Pinpoint the cell where the given text exists, returning its (X, Y) midpoint coordinate. 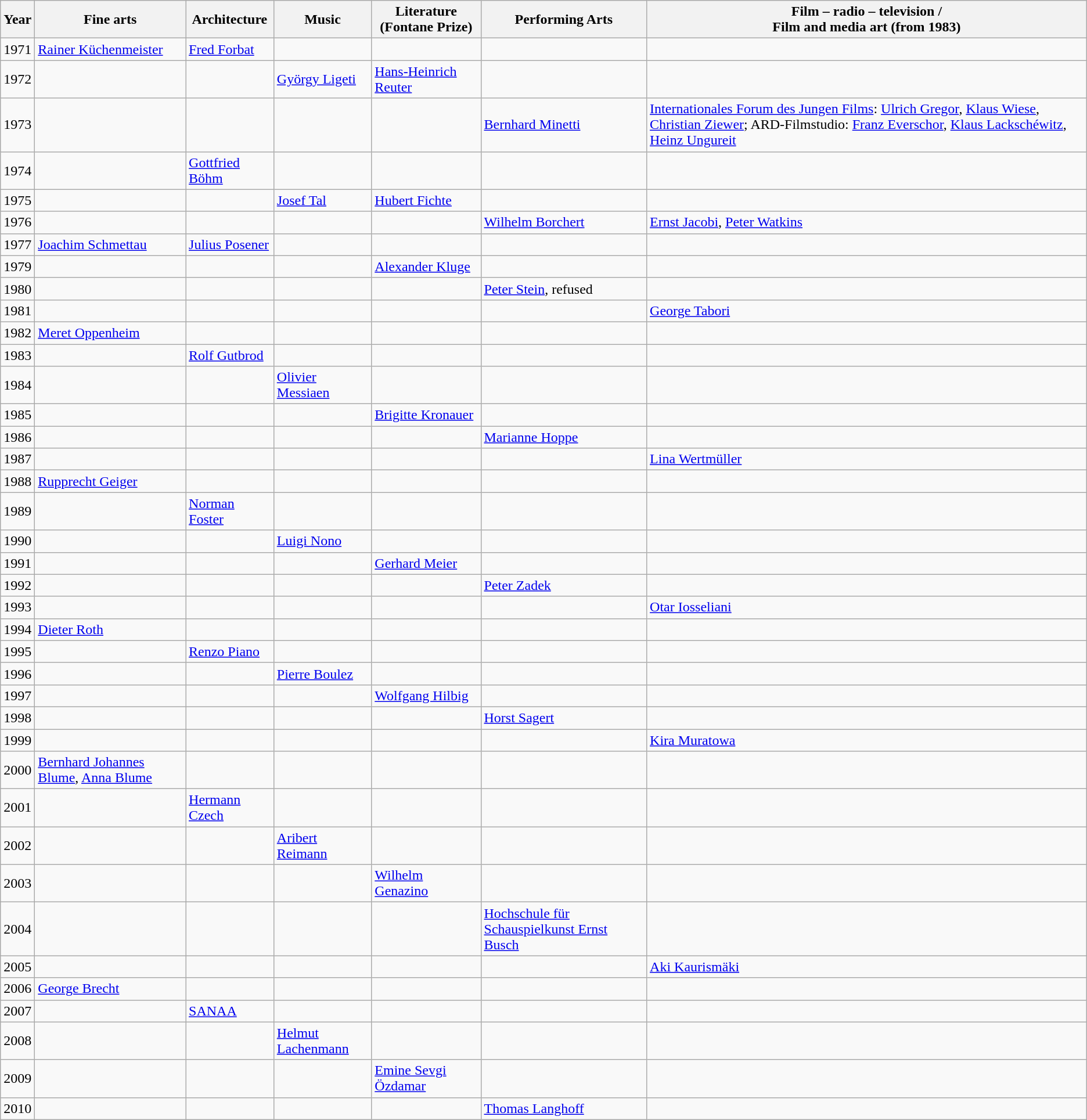
1987 (17, 459)
1981 (17, 311)
Peter Stein, refused (564, 289)
Fine arts (110, 20)
Thomas Langhoff (564, 1108)
2005 (17, 967)
Meret Oppenheim (110, 333)
Alexander Kluge (426, 267)
Gottfried Böhm (230, 171)
Wilhelm Borchert (564, 222)
Architecture (230, 20)
Bernhard Johannes Blume, Anna Blume (110, 770)
Norman Foster (230, 511)
1977 (17, 244)
1990 (17, 541)
2006 (17, 989)
Gerhard Meier (426, 563)
Kira Muratowa (867, 740)
1974 (17, 171)
Hochschule für Schauspielkunst Ernst Busch (564, 929)
Hans-Heinrich Reuter (426, 79)
George Brecht (110, 989)
Rolf Gutbrod (230, 355)
1989 (17, 511)
1980 (17, 289)
Dieter Roth (110, 629)
2010 (17, 1108)
Rupprecht Geiger (110, 481)
Lina Wertmüller (867, 459)
2001 (17, 808)
1992 (17, 585)
SANAA (230, 1011)
Peter Zadek (564, 585)
Bernhard Minetti (564, 125)
1986 (17, 437)
1983 (17, 355)
Joachim Schmettau (110, 244)
György Ligeti (322, 79)
Pierre Boulez (322, 674)
1996 (17, 674)
2002 (17, 845)
1971 (17, 49)
1975 (17, 200)
2007 (17, 1011)
1976 (17, 222)
Helmut Lachenmann (322, 1040)
Music (322, 20)
Performing Arts (564, 20)
Luigi Nono (322, 541)
Film – radio – television / Film and media art (from 1983) (867, 20)
1993 (17, 607)
Wilhelm Genazino (426, 884)
Hubert Fichte (426, 200)
1988 (17, 481)
2003 (17, 884)
2000 (17, 770)
Hermann Czech (230, 808)
Emine Sevgi Özdamar (426, 1079)
1995 (17, 651)
Aki Kaurismäki (867, 967)
Fred Forbat (230, 49)
Renzo Piano (230, 651)
Julius Posener (230, 244)
1985 (17, 415)
1973 (17, 125)
Brigitte Kronauer (426, 415)
George Tabori (867, 311)
1991 (17, 563)
Aribert Reimann (322, 845)
Year (17, 20)
Marianne Hoppe (564, 437)
1979 (17, 267)
Otar Iosseliani (867, 607)
1999 (17, 740)
2008 (17, 1040)
1997 (17, 696)
2004 (17, 929)
Rainer Küchenmeister (110, 49)
Horst Sagert (564, 718)
Olivier Messiaen (322, 386)
1994 (17, 629)
Ernst Jacobi, Peter Watkins (867, 222)
1982 (17, 333)
1972 (17, 79)
Wolfgang Hilbig (426, 696)
Literature (Fontane Prize) (426, 20)
1984 (17, 386)
2009 (17, 1079)
Josef Tal (322, 200)
1998 (17, 718)
